Extract the [x, y] coordinate from the center of the cell holding the provided text.  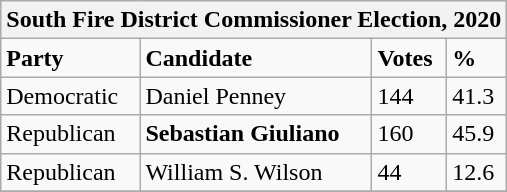
160 [410, 134]
Sebastian Giuliano [256, 134]
144 [410, 96]
Democratic [70, 96]
Candidate [256, 58]
41.3 [477, 96]
12.6 [477, 172]
% [477, 58]
William S. Wilson [256, 172]
Daniel Penney [256, 96]
Party [70, 58]
Votes [410, 58]
45.9 [477, 134]
South Fire District Commissioner Election, 2020 [254, 20]
44 [410, 172]
